Return [x, y] of the center of cell containing provided text 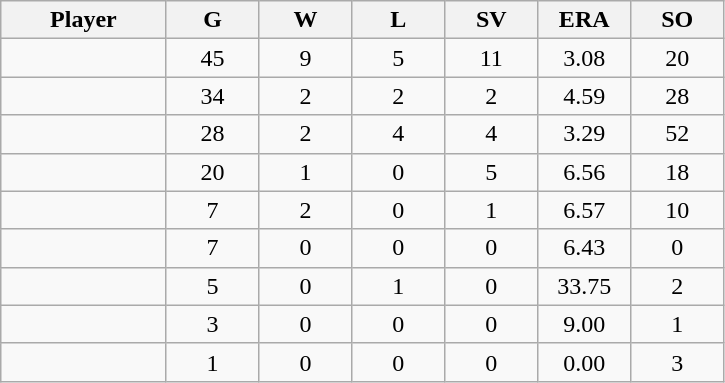
4.59 [584, 96]
10 [678, 210]
Player [84, 20]
3.29 [584, 134]
11 [492, 58]
9 [306, 58]
6.57 [584, 210]
G [212, 20]
45 [212, 58]
W [306, 20]
6.43 [584, 248]
SV [492, 20]
L [398, 20]
6.56 [584, 172]
9.00 [584, 324]
SO [678, 20]
3.08 [584, 58]
0.00 [584, 362]
33.75 [584, 286]
52 [678, 134]
18 [678, 172]
34 [212, 96]
ERA [584, 20]
